Locate the cell with the specified text and output its (x, y) center coordinate. 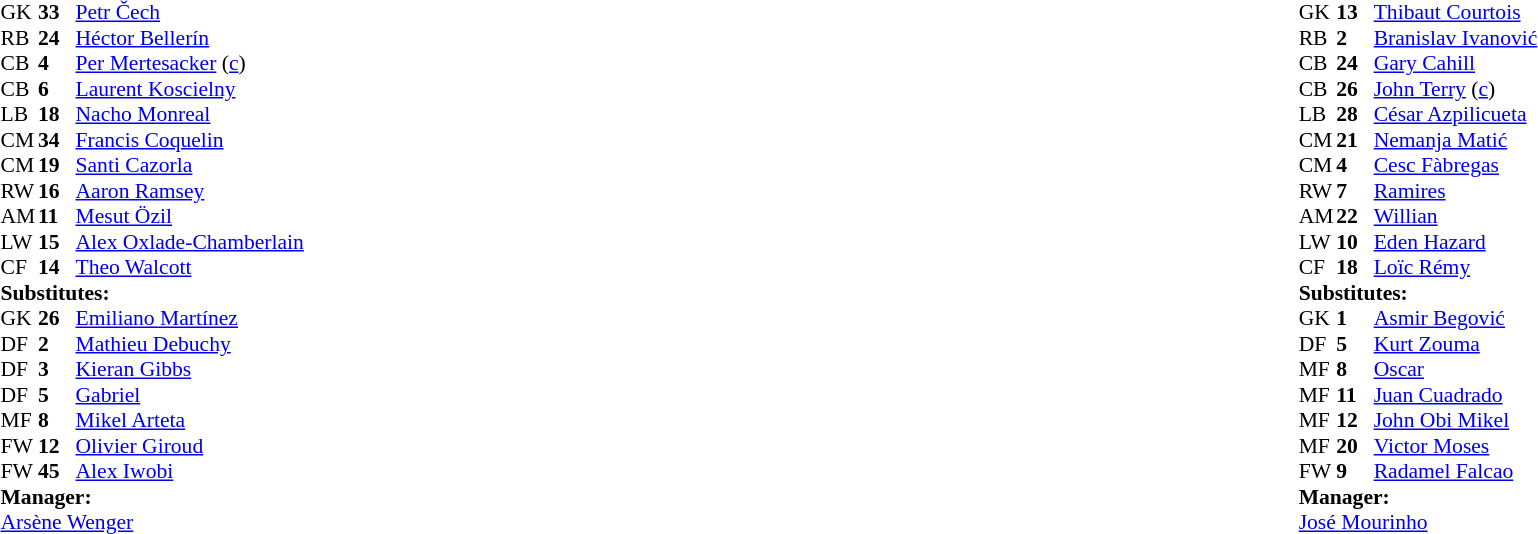
Willian (1456, 217)
Thibaut Courtois (1456, 13)
34 (57, 140)
Mesut Özil (190, 217)
Per Mertesacker (c) (190, 63)
Santi Cazorla (190, 165)
Aaron Ramsey (190, 191)
Olivier Giroud (190, 446)
Radamel Falcao (1456, 471)
Asmir Begović (1456, 319)
16 (57, 191)
14 (57, 267)
Victor Moses (1456, 446)
Alex Iwobi (190, 471)
6 (57, 89)
Juan Cuadrado (1456, 395)
Nacho Monreal (190, 115)
10 (1355, 242)
Mathieu Debuchy (190, 344)
Emiliano Martínez (190, 319)
20 (1355, 446)
Gary Cahill (1456, 63)
45 (57, 471)
28 (1355, 115)
13 (1355, 13)
7 (1355, 191)
Cesc Fàbregas (1456, 165)
Kurt Zouma (1456, 344)
Laurent Koscielny (190, 89)
Alex Oxlade-Chamberlain (190, 242)
John Terry (c) (1456, 89)
Francis Coquelin (190, 140)
Petr Čech (190, 13)
21 (1355, 140)
3 (57, 369)
Gabriel (190, 395)
Kieran Gibbs (190, 369)
Theo Walcott (190, 267)
Ramires (1456, 191)
15 (57, 242)
22 (1355, 217)
Eden Hazard (1456, 242)
Loïc Rémy (1456, 267)
Oscar (1456, 369)
9 (1355, 471)
1 (1355, 319)
César Azpilicueta (1456, 115)
John Obi Mikel (1456, 421)
33 (57, 13)
19 (57, 165)
Branislav Ivanović (1456, 38)
Héctor Bellerín (190, 38)
Mikel Arteta (190, 421)
Nemanja Matić (1456, 140)
